Locate the cell with the specified text and output its [X, Y] center coordinate. 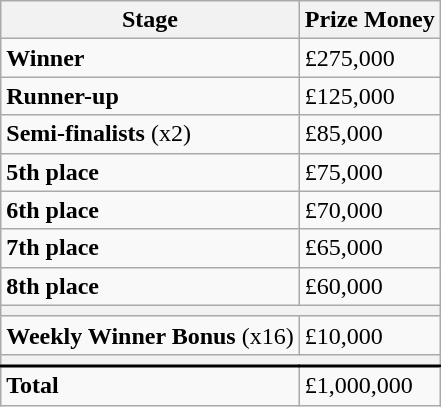
£10,000 [370, 335]
7th place [150, 248]
Winner [150, 58]
£65,000 [370, 248]
5th place [150, 172]
£125,000 [370, 96]
Total [150, 386]
Prize Money [370, 20]
Stage [150, 20]
£275,000 [370, 58]
Weekly Winner Bonus (x16) [150, 335]
6th place [150, 210]
8th place [150, 286]
£75,000 [370, 172]
Runner-up [150, 96]
Semi-finalists (x2) [150, 134]
£60,000 [370, 286]
£70,000 [370, 210]
£85,000 [370, 134]
£1,000,000 [370, 386]
